For the text-containing cell, return its midpoint in (x, y) coordinate format. 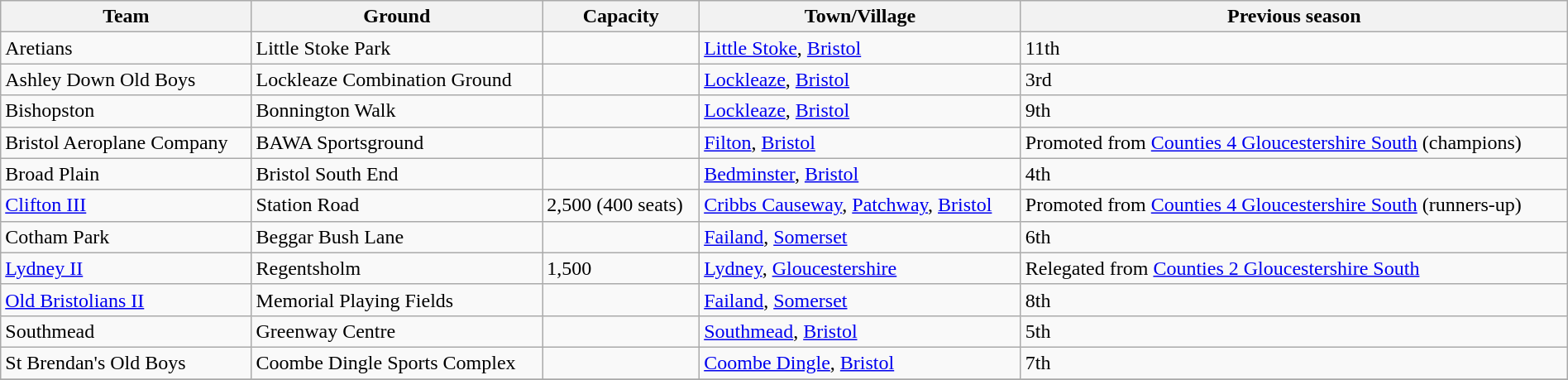
Southmead (126, 331)
9th (1293, 111)
Clifton III (126, 205)
7th (1293, 363)
Previous season (1293, 17)
Bishopston (126, 111)
Team (126, 17)
Bonnington Walk (397, 111)
Ashley Down Old Boys (126, 79)
5th (1293, 331)
Capacity (621, 17)
Filton, Bristol (860, 142)
Beggar Bush Lane (397, 237)
Town/Village (860, 17)
Promoted from Counties 4 Gloucestershire South (runners-up) (1293, 205)
Bristol Aeroplane Company (126, 142)
Relegated from Counties 2 Gloucestershire South (1293, 268)
Aretians (126, 48)
Old Bristolians II (126, 300)
Lydney, Gloucestershire (860, 268)
1,500 (621, 268)
2,500 (400 seats) (621, 205)
Memorial Playing Fields (397, 300)
Lockleaze Combination Ground (397, 79)
Bristol South End (397, 174)
Promoted from Counties 4 Gloucestershire South (champions) (1293, 142)
Bedminster, Bristol (860, 174)
Greenway Centre (397, 331)
Broad Plain (126, 174)
Little Stoke, Bristol (860, 48)
Regentsholm (397, 268)
Station Road (397, 205)
Lydney II (126, 268)
BAWA Sportsground (397, 142)
Cotham Park (126, 237)
Little Stoke Park (397, 48)
Coombe Dingle Sports Complex (397, 363)
11th (1293, 48)
6th (1293, 237)
4th (1293, 174)
St Brendan's Old Boys (126, 363)
Ground (397, 17)
Coombe Dingle, Bristol (860, 363)
Southmead, Bristol (860, 331)
Cribbs Causeway, Patchway, Bristol (860, 205)
8th (1293, 300)
3rd (1293, 79)
